Return [X, Y] of the center of cell containing provided text 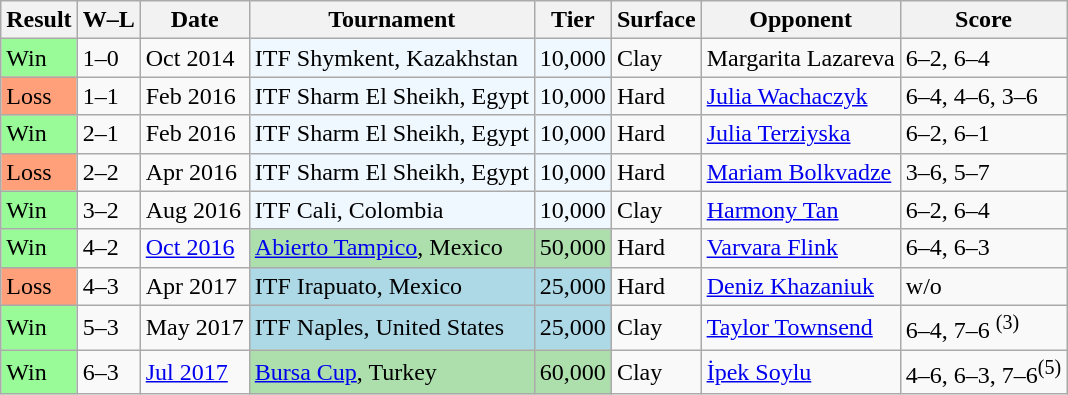
Opponent [800, 20]
İpek Soylu [800, 372]
Tournament [392, 20]
Harmony Tan [800, 210]
May 2017 [194, 328]
Jul 2017 [194, 372]
6–4, 7–6 (3) [983, 328]
Apr 2017 [194, 286]
Bursa Cup, Turkey [392, 372]
6–4, 4–6, 3–6 [983, 96]
Mariam Bolkvadze [800, 172]
Score [983, 20]
Oct 2016 [194, 248]
Margarita Lazareva [800, 58]
ITF Naples, United States [392, 328]
ITF Shymkent, Kazakhstan [392, 58]
5–3 [108, 328]
Apr 2016 [194, 172]
3–6, 5–7 [983, 172]
w/o [983, 286]
3–2 [108, 210]
4–2 [108, 248]
ITF Cali, Colombia [392, 210]
Julia Terziyska [800, 134]
Deniz Khazaniuk [800, 286]
Oct 2014 [194, 58]
6–2, 6–1 [983, 134]
Surface [656, 20]
50,000 [572, 248]
Julia Wachaczyk [800, 96]
Aug 2016 [194, 210]
1–0 [108, 58]
4–3 [108, 286]
Abierto Tampico, Mexico [392, 248]
Taylor Townsend [800, 328]
Date [194, 20]
Tier [572, 20]
60,000 [572, 372]
6–3 [108, 372]
ITF Irapuato, Mexico [392, 286]
6–4, 6–3 [983, 248]
2–2 [108, 172]
2–1 [108, 134]
W–L [108, 20]
Varvara Flink [800, 248]
4–6, 6–3, 7–6(5) [983, 372]
Result [39, 20]
1–1 [108, 96]
